Locate the cell with the specified text and output its (x, y) center coordinate. 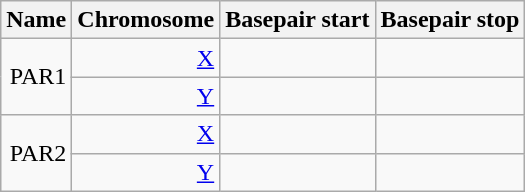
Chromosome (146, 20)
PAR1 (36, 77)
Name (36, 20)
Basepair stop (450, 20)
Basepair start (298, 20)
PAR2 (36, 153)
